Provide the (x, y) coordinate of the cell's center where the given text is located.  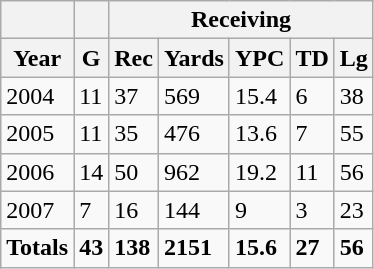
476 (194, 134)
Yards (194, 58)
2004 (38, 96)
Receiving (242, 20)
2007 (38, 210)
2006 (38, 172)
19.2 (259, 172)
144 (194, 210)
16 (134, 210)
Year (38, 58)
2151 (194, 248)
37 (134, 96)
TD (312, 58)
43 (92, 248)
38 (354, 96)
Rec (134, 58)
2005 (38, 134)
6 (312, 96)
13.6 (259, 134)
23 (354, 210)
35 (134, 134)
9 (259, 210)
14 (92, 172)
G (92, 58)
50 (134, 172)
138 (134, 248)
962 (194, 172)
27 (312, 248)
Lg (354, 58)
15.4 (259, 96)
569 (194, 96)
Totals (38, 248)
55 (354, 134)
15.6 (259, 248)
3 (312, 210)
YPC (259, 58)
